Search for the cell housing the specified text and yield its (X, Y) center coordinate. 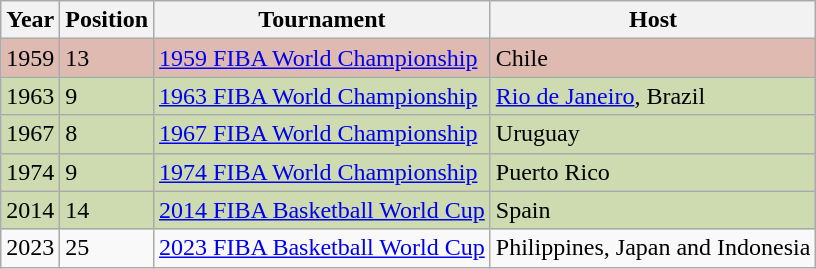
1967 FIBA World Championship (322, 134)
Position (107, 20)
2014 FIBA Basketball World Cup (322, 210)
Philippines, Japan and Indonesia (653, 248)
Rio de Janeiro, Brazil (653, 96)
1959 (30, 58)
1974 FIBA World Championship (322, 172)
Chile (653, 58)
Host (653, 20)
Spain (653, 210)
2023 FIBA Basketball World Cup (322, 248)
1963 (30, 96)
2014 (30, 210)
2023 (30, 248)
Tournament (322, 20)
Uruguay (653, 134)
1959 FIBA World Championship (322, 58)
8 (107, 134)
1963 FIBA World Championship (322, 96)
25 (107, 248)
13 (107, 58)
1974 (30, 172)
Year (30, 20)
Puerto Rico (653, 172)
1967 (30, 134)
14 (107, 210)
